Locate the cell with the specified text and output its (x, y) center coordinate. 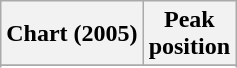
Peakposition (189, 34)
Chart (2005) (72, 34)
